Locate the cell with the specified text and output its [x, y] center coordinate. 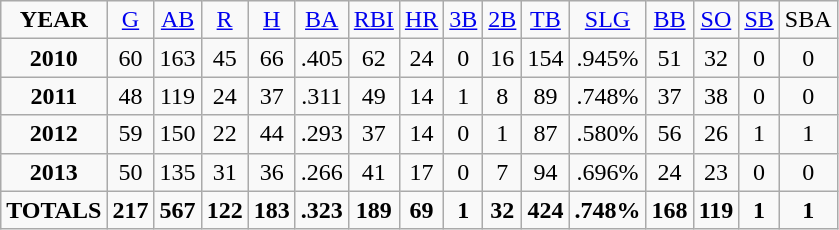
154 [546, 58]
89 [546, 96]
G [130, 20]
H [272, 20]
.311 [322, 96]
56 [670, 134]
2013 [54, 172]
48 [130, 96]
BA [322, 20]
2011 [54, 96]
44 [272, 134]
60 [130, 58]
26 [716, 134]
17 [421, 172]
8 [502, 96]
AB [178, 20]
36 [272, 172]
.266 [322, 172]
31 [224, 172]
.945% [608, 58]
2010 [54, 58]
69 [421, 210]
SBA [808, 20]
YEAR [54, 20]
SO [716, 20]
62 [374, 58]
122 [224, 210]
163 [178, 58]
217 [130, 210]
189 [374, 210]
16 [502, 58]
49 [374, 96]
RBI [374, 20]
135 [178, 172]
168 [670, 210]
SB [759, 20]
38 [716, 96]
50 [130, 172]
2B [502, 20]
2012 [54, 134]
.696% [608, 172]
87 [546, 134]
45 [224, 58]
TB [546, 20]
23 [716, 172]
59 [130, 134]
94 [546, 172]
7 [502, 172]
.405 [322, 58]
424 [546, 210]
SLG [608, 20]
66 [272, 58]
567 [178, 210]
183 [272, 210]
51 [670, 58]
150 [178, 134]
41 [374, 172]
TOTALS [54, 210]
.293 [322, 134]
.580% [608, 134]
3B [464, 20]
.323 [322, 210]
22 [224, 134]
BB [670, 20]
HR [421, 20]
R [224, 20]
